Pinpoint the cell where the given text exists, returning its [x, y] midpoint coordinate. 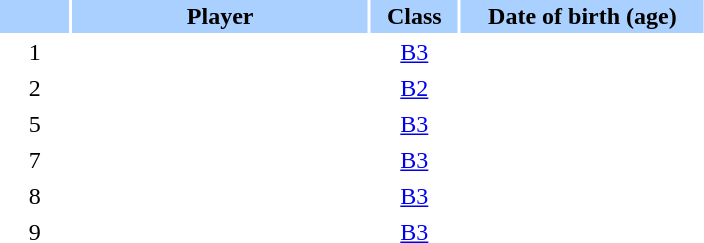
2 [34, 88]
Player [220, 16]
B2 [414, 88]
8 [34, 196]
7 [34, 160]
Date of birth (age) [582, 16]
5 [34, 124]
1 [34, 52]
Class [414, 16]
